Scan for the cell matching the given text and deliver its (X, Y) coordinate at center. 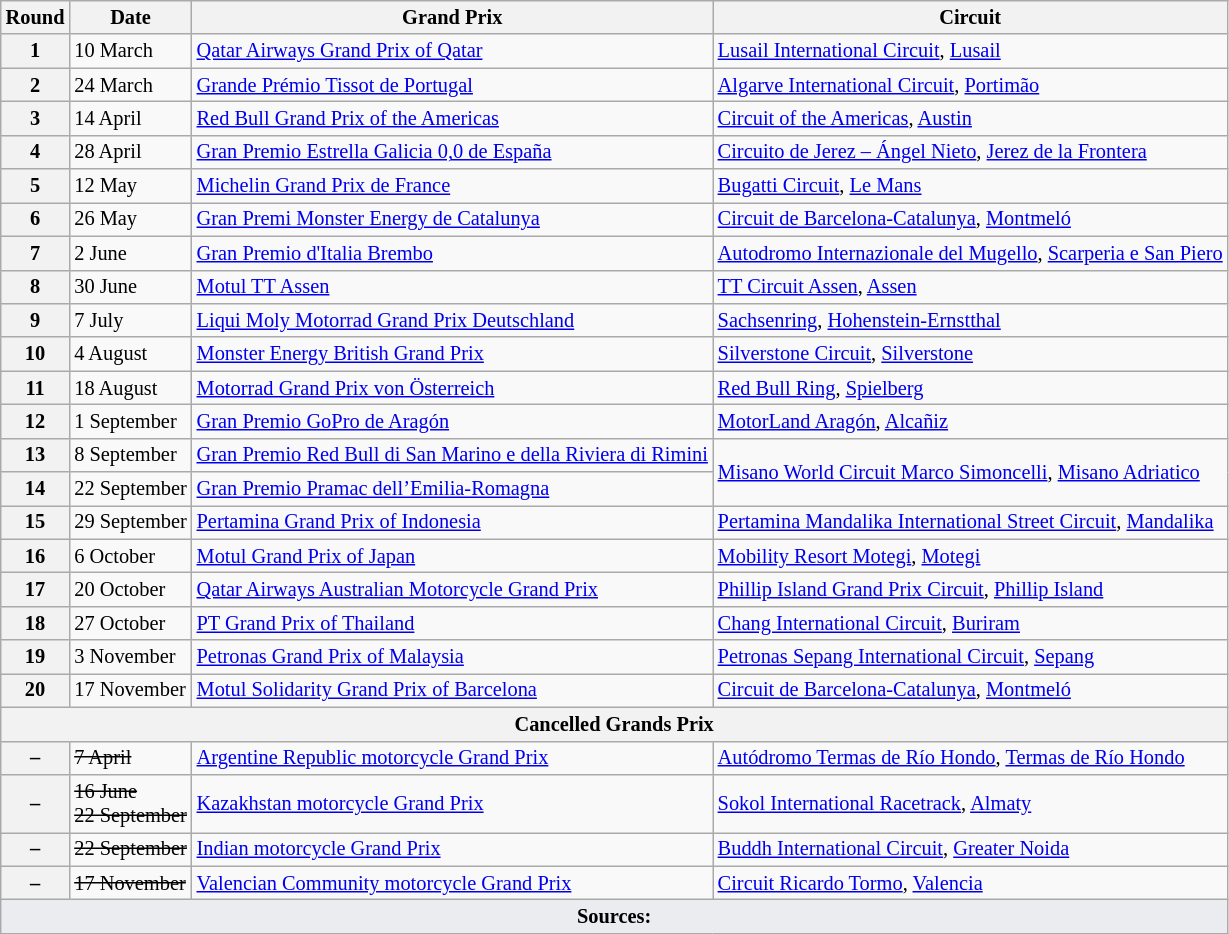
14 April (130, 118)
20 October (130, 589)
Pertamina Grand Prix of Indonesia (452, 522)
27 October (130, 623)
12 (36, 421)
Silverstone Circuit, Silverstone (970, 354)
Gran Premio Estrella Galicia 0,0 de España (452, 152)
Argentine Republic motorcycle Grand Prix (452, 758)
Monster Energy British Grand Prix (452, 354)
Gran Premi Monster Energy de Catalunya (452, 219)
30 June (130, 287)
13 (36, 455)
1 September (130, 421)
Gran Premio d'Italia Brembo (452, 253)
7 (36, 253)
Sokol International Racetrack, Almaty (970, 803)
26 May (130, 219)
18 (36, 623)
Circuito de Jerez – Ángel Nieto, Jerez de la Frontera (970, 152)
Gran Premio Red Bull di San Marino e della Riviera di Rimini (452, 455)
16 June22 September (130, 803)
Petronas Grand Prix of Malaysia (452, 657)
Lusail International Circuit, Lusail (970, 51)
2 June (130, 253)
Autódromo Termas de Río Hondo, Termas de Río Hondo (970, 758)
Sources: (614, 916)
Red Bull Grand Prix of the Americas (452, 118)
TT Circuit Assen, Assen (970, 287)
11 (36, 388)
20 (36, 690)
Mobility Resort Motegi, Motegi (970, 556)
18 August (130, 388)
3 November (130, 657)
Red Bull Ring, Spielberg (970, 388)
Algarve International Circuit, Portimão (970, 85)
Michelin Grand Prix de France (452, 186)
Gran Premio Pramac dell’Emilia-Romagna (452, 489)
Motul Solidarity Grand Prix of Barcelona (452, 690)
16 (36, 556)
Grande Prémio Tissot de Portugal (452, 85)
Circuit of the Americas, Austin (970, 118)
12 May (130, 186)
10 March (130, 51)
8 (36, 287)
Indian motorcycle Grand Prix (452, 849)
14 (36, 489)
24 March (130, 85)
15 (36, 522)
Pertamina Mandalika International Street Circuit, Mandalika (970, 522)
Liqui Moly Motorrad Grand Prix Deutschland (452, 320)
MotorLand Aragón, Alcañiz (970, 421)
28 April (130, 152)
Valencian Community motorcycle Grand Prix (452, 883)
Petronas Sepang International Circuit, Sepang (970, 657)
9 (36, 320)
Qatar Airways Grand Prix of Qatar (452, 51)
Chang International Circuit, Buriram (970, 623)
Bugatti Circuit, Le Mans (970, 186)
Circuit Ricardo Tormo, Valencia (970, 883)
1 (36, 51)
Qatar Airways Australian Motorcycle Grand Prix (452, 589)
Phillip Island Grand Prix Circuit, Phillip Island (970, 589)
Misano World Circuit Marco Simoncelli, Misano Adriatico (970, 472)
29 September (130, 522)
7 July (130, 320)
Motul Grand Prix of Japan (452, 556)
2 (36, 85)
10 (36, 354)
8 September (130, 455)
Buddh International Circuit, Greater Noida (970, 849)
17 (36, 589)
Cancelled Grands Prix (614, 724)
Kazakhstan motorcycle Grand Prix (452, 803)
Motorrad Grand Prix von Österreich (452, 388)
3 (36, 118)
Motul TT Assen (452, 287)
7 April (130, 758)
Sachsenring, Hohenstein-Ernstthal (970, 320)
4 (36, 152)
6 (36, 219)
Date (130, 17)
6 October (130, 556)
Round (36, 17)
4 August (130, 354)
5 (36, 186)
Grand Prix (452, 17)
Circuit (970, 17)
Autodromo Internazionale del Mugello, Scarperia e San Piero (970, 253)
Gran Premio GoPro de Aragón (452, 421)
PT Grand Prix of Thailand (452, 623)
19 (36, 657)
